Scan for the cell matching the given text and deliver its [x, y] coordinate at center. 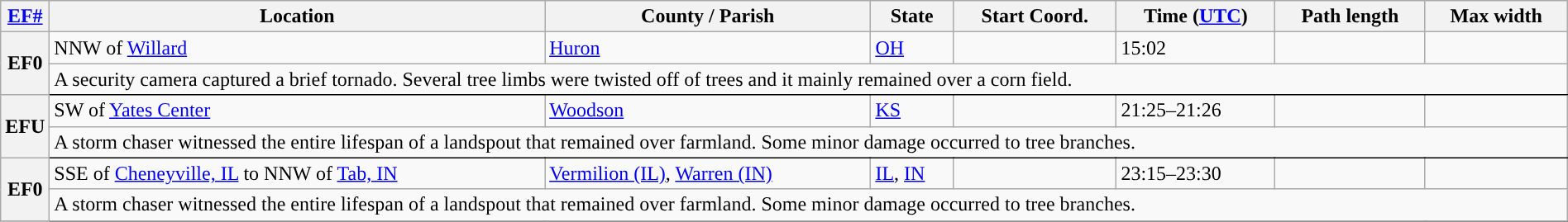
EF# [25, 17]
Woodson [708, 111]
Vermilion (IL), Warren (IN) [708, 173]
23:15–23:30 [1196, 173]
Location [298, 17]
21:25–21:26 [1196, 111]
Time (UTC) [1196, 17]
County / Parish [708, 17]
A security camera captured a brief tornado. Several tree limbs were twisted off of trees and it mainly remained over a corn field. [809, 79]
SW of Yates Center [298, 111]
EFU [25, 126]
Huron [708, 48]
Start Coord. [1035, 17]
NNW of Willard [298, 48]
State [912, 17]
Max width [1496, 17]
SSE of Cheneyville, IL to NNW of Tab, IN [298, 173]
IL, IN [912, 173]
OH [912, 48]
15:02 [1196, 48]
KS [912, 111]
Path length [1350, 17]
